For the text-containing cell, return its midpoint in [x, y] coordinate format. 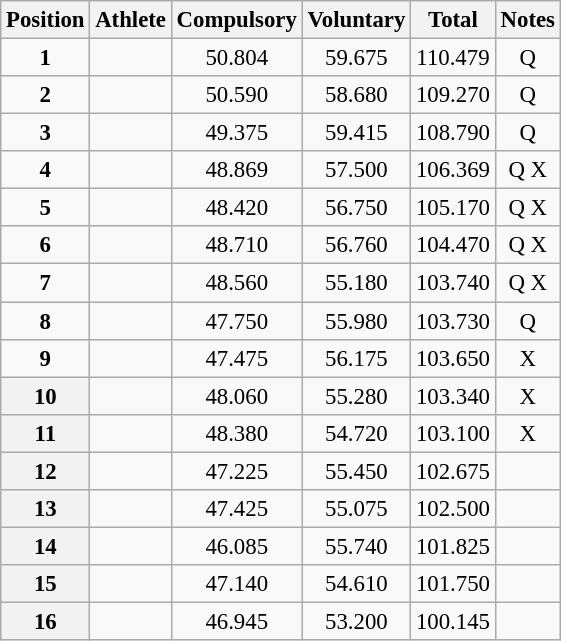
Total [454, 20]
13 [46, 509]
2 [46, 95]
47.475 [236, 358]
59.675 [356, 58]
48.420 [236, 208]
5 [46, 208]
Voluntary [356, 20]
47.140 [236, 584]
55.740 [356, 546]
56.760 [356, 245]
Notes [528, 20]
100.145 [454, 621]
4 [46, 170]
103.340 [454, 396]
12 [46, 471]
109.270 [454, 95]
103.740 [454, 283]
103.650 [454, 358]
102.675 [454, 471]
104.470 [454, 245]
55.980 [356, 321]
103.730 [454, 321]
55.450 [356, 471]
48.710 [236, 245]
7 [46, 283]
103.100 [454, 433]
106.369 [454, 170]
110.479 [454, 58]
3 [46, 133]
54.610 [356, 584]
55.280 [356, 396]
11 [46, 433]
101.825 [454, 546]
15 [46, 584]
56.175 [356, 358]
55.075 [356, 509]
53.200 [356, 621]
50.804 [236, 58]
108.790 [454, 133]
48.060 [236, 396]
48.380 [236, 433]
Athlete [130, 20]
14 [46, 546]
46.085 [236, 546]
101.750 [454, 584]
59.415 [356, 133]
6 [46, 245]
48.869 [236, 170]
102.500 [454, 509]
55.180 [356, 283]
46.945 [236, 621]
48.560 [236, 283]
49.375 [236, 133]
50.590 [236, 95]
54.720 [356, 433]
47.225 [236, 471]
10 [46, 396]
1 [46, 58]
9 [46, 358]
56.750 [356, 208]
16 [46, 621]
47.750 [236, 321]
8 [46, 321]
57.500 [356, 170]
58.680 [356, 95]
Position [46, 20]
Compulsory [236, 20]
47.425 [236, 509]
105.170 [454, 208]
